Capture the cell that displays the provided text and extract its [x, y] central coordinate. 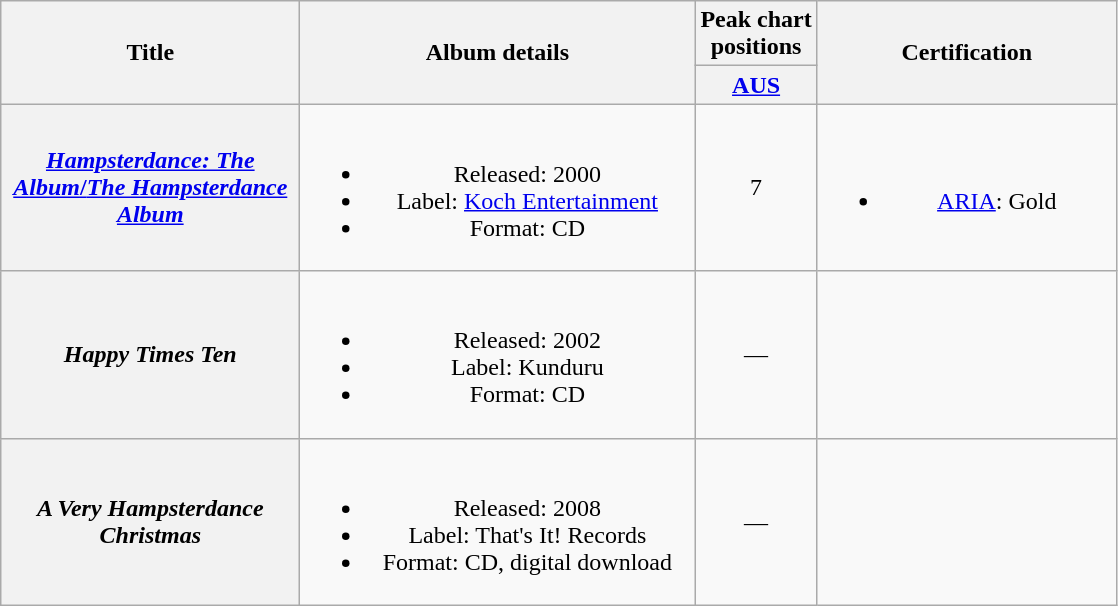
Title [150, 52]
Happy Times Ten [150, 354]
Hampsterdance: The Album/The Hampsterdance Album [150, 188]
Released: 2002Label: KunduruFormat: CD [498, 354]
AUS [756, 85]
A Very Hampsterdance Christmas [150, 522]
Released: 2008Label: That's It! RecordsFormat: CD, digital download [498, 522]
Certification [966, 52]
Peak chartpositions [756, 34]
ARIA: Gold [966, 188]
7 [756, 188]
Album details [498, 52]
Released: 2000Label: Koch EntertainmentFormat: CD [498, 188]
